Output the [x, y] coordinate of the center of the cell containing the given text.  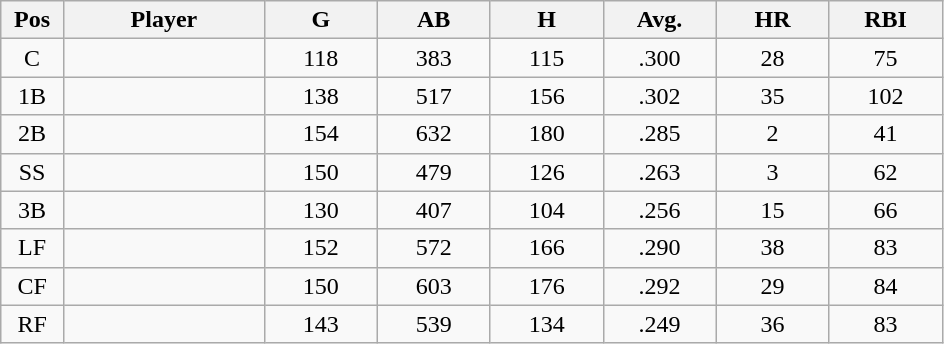
1B [32, 96]
RBI [886, 20]
.292 [660, 286]
RF [32, 324]
539 [434, 324]
517 [434, 96]
126 [546, 172]
3 [772, 172]
.285 [660, 134]
154 [320, 134]
156 [546, 96]
Player [164, 20]
36 [772, 324]
572 [434, 248]
2 [772, 134]
.256 [660, 210]
SS [32, 172]
166 [546, 248]
.290 [660, 248]
138 [320, 96]
Pos [32, 20]
383 [434, 58]
HR [772, 20]
632 [434, 134]
102 [886, 96]
LF [32, 248]
C [32, 58]
152 [320, 248]
38 [772, 248]
.249 [660, 324]
62 [886, 172]
407 [434, 210]
35 [772, 96]
.300 [660, 58]
29 [772, 286]
2B [32, 134]
AB [434, 20]
66 [886, 210]
115 [546, 58]
.302 [660, 96]
CF [32, 286]
603 [434, 286]
84 [886, 286]
41 [886, 134]
134 [546, 324]
15 [772, 210]
104 [546, 210]
479 [434, 172]
Avg. [660, 20]
176 [546, 286]
75 [886, 58]
130 [320, 210]
.263 [660, 172]
28 [772, 58]
H [546, 20]
118 [320, 58]
G [320, 20]
143 [320, 324]
180 [546, 134]
3B [32, 210]
